Determine the [x, y] coordinate at the center of the cell enclosing the given text.  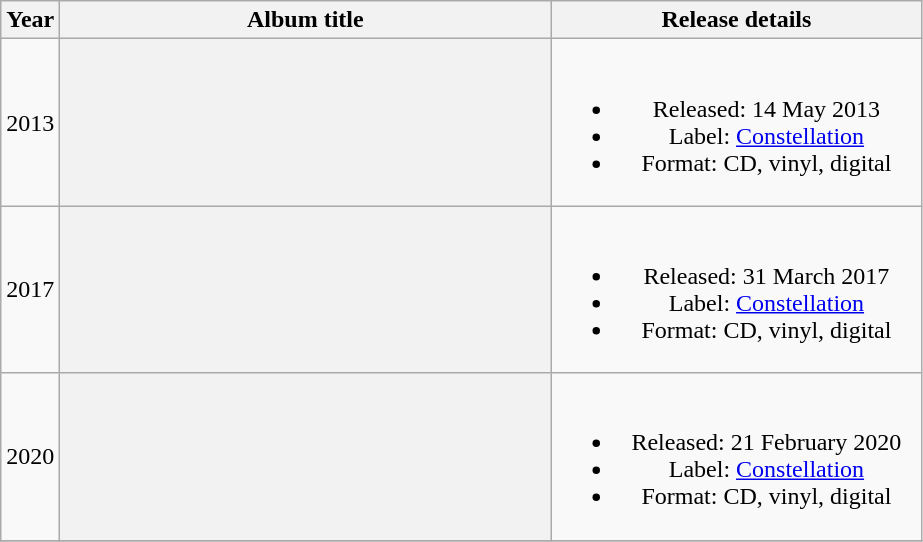
Year [30, 20]
Album title [306, 20]
Release details [736, 20]
2013 [30, 122]
Released: 21 February 2020Label: ConstellationFormat: CD, vinyl, digital [736, 456]
2017 [30, 290]
2020 [30, 456]
Released: 31 March 2017Label: ConstellationFormat: CD, vinyl, digital [736, 290]
Released: 14 May 2013Label: ConstellationFormat: CD, vinyl, digital [736, 122]
